Pinpoint the cell where the given text exists, returning its [x, y] midpoint coordinate. 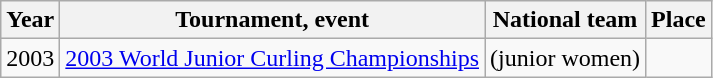
2003 World Junior Curling Championships [272, 58]
National team [566, 20]
(junior women) [566, 58]
Place [679, 20]
2003 [30, 58]
Year [30, 20]
Tournament, event [272, 20]
